Output the (X, Y) coordinate of the center of the cell containing the given text.  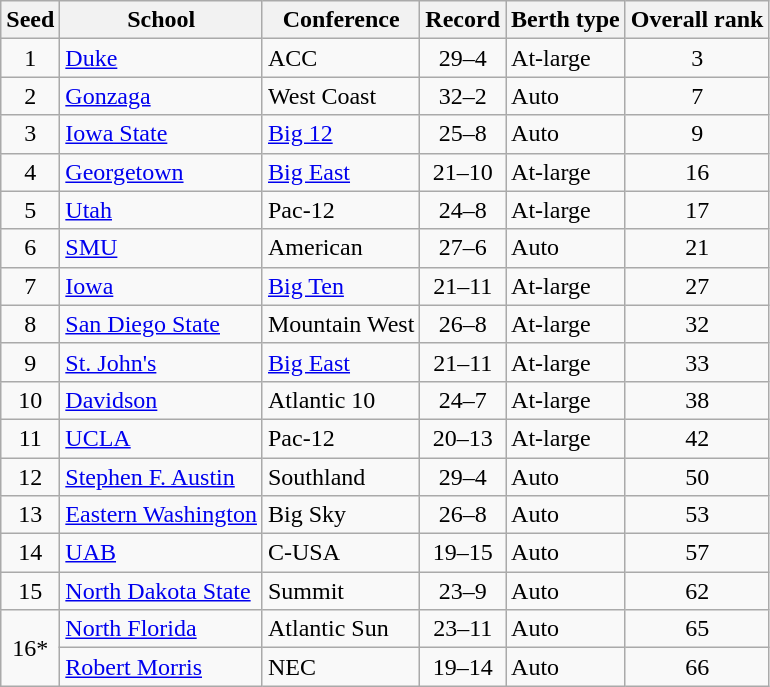
11 (30, 438)
Georgetown (162, 172)
San Diego State (162, 324)
15 (30, 591)
Davidson (162, 400)
10 (30, 400)
33 (697, 362)
Big Ten (340, 286)
25–8 (463, 134)
Big 12 (340, 134)
50 (697, 477)
Gonzaga (162, 96)
8 (30, 324)
West Coast (340, 96)
SMU (162, 248)
Southland (340, 477)
UCLA (162, 438)
65 (697, 629)
North Dakota State (162, 591)
23–11 (463, 629)
21–10 (463, 172)
Berth type (566, 20)
NEC (340, 667)
14 (30, 553)
School (162, 20)
Mountain West (340, 324)
Big Sky (340, 515)
Summit (340, 591)
4 (30, 172)
6 (30, 248)
Robert Morris (162, 667)
24–7 (463, 400)
Utah (162, 210)
Stephen F. Austin (162, 477)
19–14 (463, 667)
C-USA (340, 553)
32–2 (463, 96)
Seed (30, 20)
Atlantic Sun (340, 629)
19–15 (463, 553)
17 (697, 210)
Atlantic 10 (340, 400)
Duke (162, 58)
12 (30, 477)
66 (697, 667)
42 (697, 438)
16* (30, 648)
27–6 (463, 248)
ACC (340, 58)
Record (463, 20)
20–13 (463, 438)
Overall rank (697, 20)
2 (30, 96)
27 (697, 286)
53 (697, 515)
Eastern Washington (162, 515)
23–9 (463, 591)
Conference (340, 20)
62 (697, 591)
North Florida (162, 629)
Iowa State (162, 134)
16 (697, 172)
American (340, 248)
57 (697, 553)
13 (30, 515)
21 (697, 248)
1 (30, 58)
Iowa (162, 286)
5 (30, 210)
32 (697, 324)
38 (697, 400)
UAB (162, 553)
St. John's (162, 362)
24–8 (463, 210)
